From the cell containing the given text, extract its center point as (x, y) coordinate. 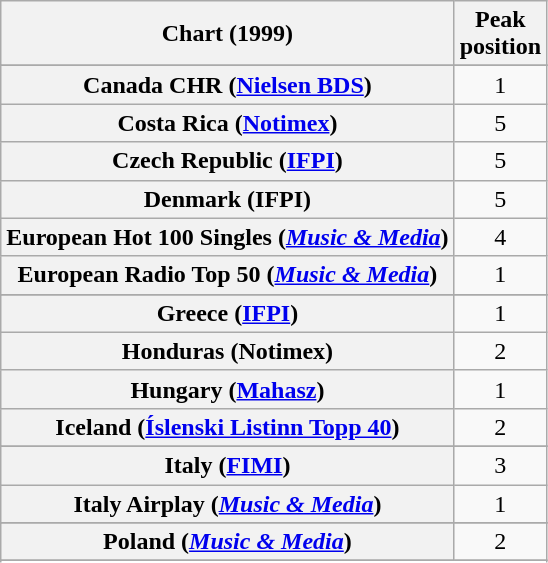
Costa Rica (Notimex) (228, 123)
Chart (1999) (228, 34)
Czech Republic (IFPI) (228, 161)
Italy (FIMI) (228, 465)
Canada CHR (Nielsen BDS) (228, 85)
Greece (IFPI) (228, 313)
Iceland (Íslenski Listinn Topp 40) (228, 427)
European Hot 100 Singles (Music & Media) (228, 237)
4 (500, 237)
Poland (Music & Media) (228, 542)
Italy Airplay (Music & Media) (228, 503)
Honduras (Notimex) (228, 351)
3 (500, 465)
Peakposition (500, 34)
Hungary (Mahasz) (228, 389)
Denmark (IFPI) (228, 199)
European Radio Top 50 (Music & Media) (228, 275)
